Detect which cell encompasses the target text, then output its (x, y) center coordinate. 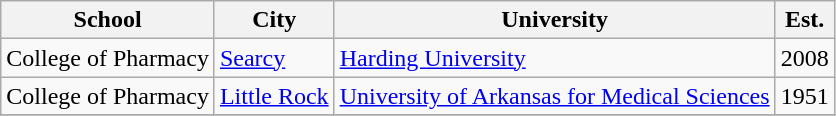
School (108, 20)
University of Arkansas for Medical Sciences (554, 96)
Little Rock (274, 96)
Harding University (554, 58)
University (554, 20)
Est. (804, 20)
1951 (804, 96)
2008 (804, 58)
Searcy (274, 58)
City (274, 20)
